Search for the cell housing the specified text and yield its (x, y) center coordinate. 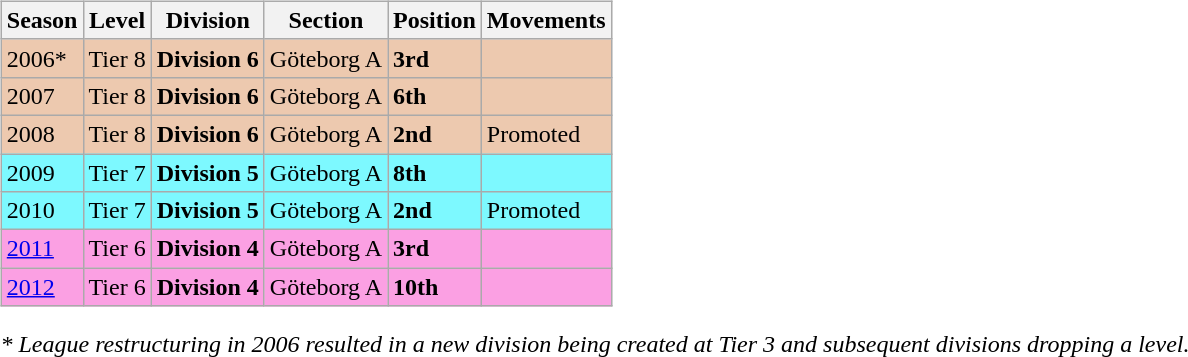
Section (326, 20)
2011 (42, 249)
6th (435, 96)
Season (42, 20)
Movements (546, 20)
2006* (42, 58)
10th (435, 287)
2007 (42, 96)
Level (117, 20)
2012 (42, 287)
8th (435, 173)
2008 (42, 134)
2009 (42, 173)
2010 (42, 211)
Position (435, 20)
Division (208, 20)
